Search for the cell housing the specified text and yield its [x, y] center coordinate. 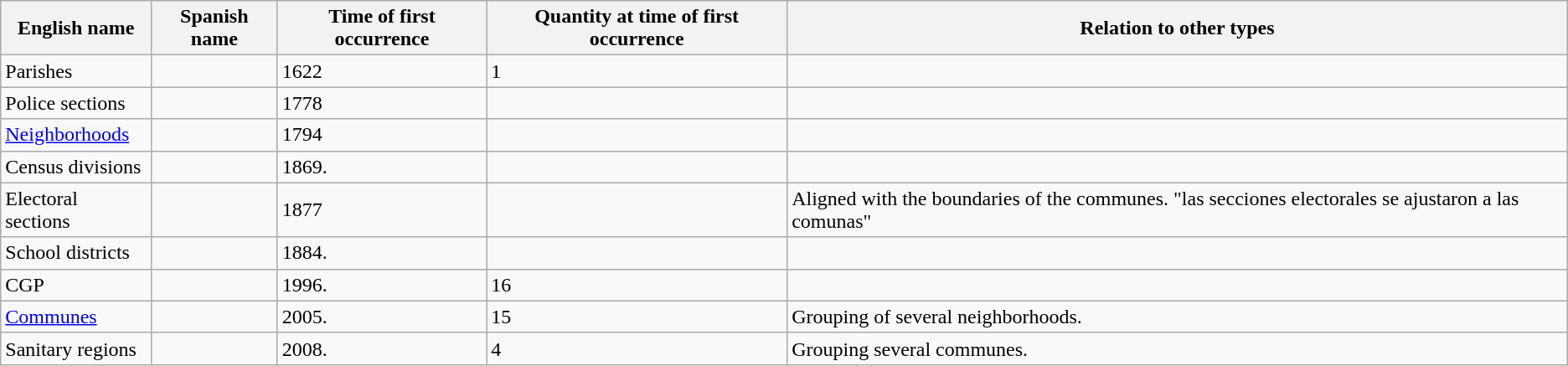
16 [637, 285]
Quantity at time of first occurrence [637, 28]
1794 [382, 135]
15 [637, 317]
1869. [382, 167]
1877 [382, 209]
Census divisions [76, 167]
School districts [76, 253]
Neighborhoods [76, 135]
1622 [382, 71]
2008. [382, 348]
Time of first occurrence [382, 28]
Communes [76, 317]
Aligned with the boundaries of the communes. "las secciones electorales se ajustaron a las comunas" [1178, 209]
Grouping of several neighborhoods. [1178, 317]
Police sections [76, 103]
1778 [382, 103]
1996. [382, 285]
Spanish name [214, 28]
Relation to other types [1178, 28]
Grouping several communes. [1178, 348]
4 [637, 348]
1 [637, 71]
1884. [382, 253]
CGP [76, 285]
2005. [382, 317]
English name [76, 28]
Electoral sections [76, 209]
Parishes [76, 71]
Sanitary regions [76, 348]
